From the cell containing the given text, extract its center point as [x, y] coordinate. 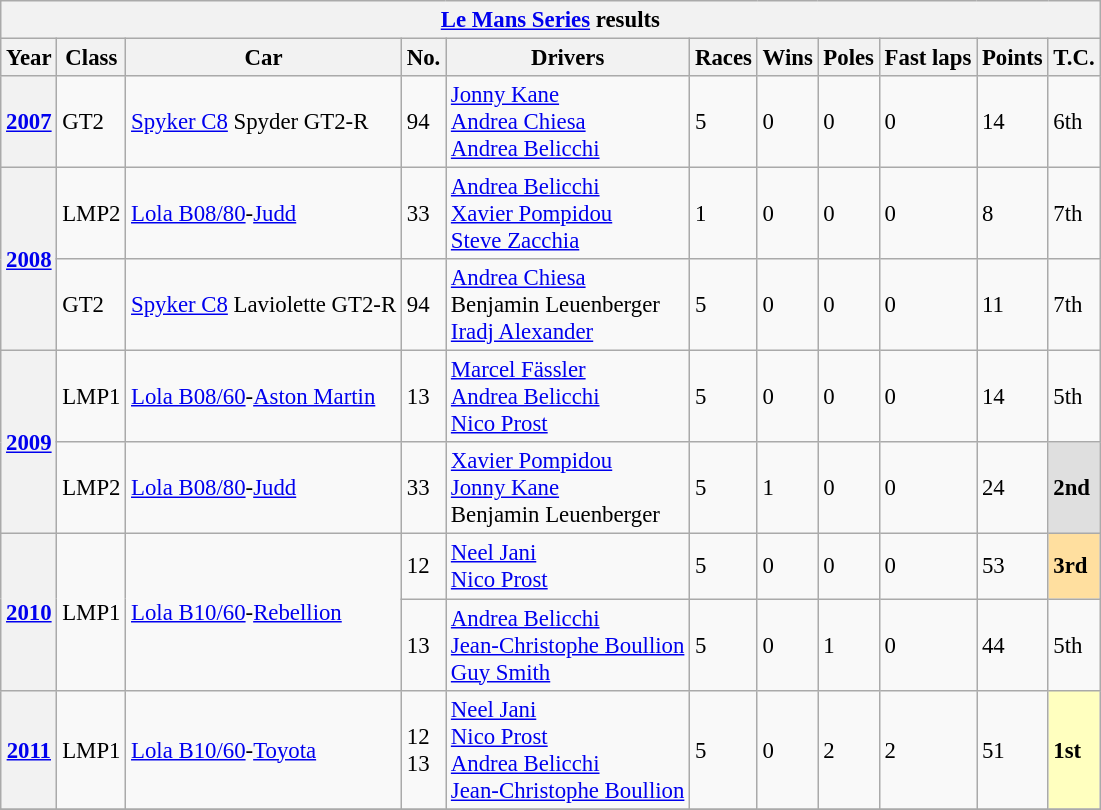
Xavier Pompidou Jonny Kane Benjamin Leuenberger [568, 488]
Car [264, 58]
3rd [1074, 566]
Neel Jani Nico Prost [568, 566]
Marcel Fässler Andrea Belicchi Nico Prost [568, 397]
Fast laps [928, 58]
Andrea Chiesa Benjamin Leuenberger Iradj Alexander [568, 305]
T.C. [1074, 58]
Spyker C8 Laviolette GT2-R [264, 305]
No. [423, 58]
Races [724, 58]
2010 [29, 612]
Year [29, 58]
6th [1074, 122]
44 [1012, 645]
Wins [788, 58]
Poles [848, 58]
2007 [29, 122]
Lola B10/60-Toyota [264, 750]
Le Mans Series results [550, 20]
Drivers [568, 58]
11 [1012, 305]
12 [423, 566]
51 [1012, 750]
1st [1074, 750]
Class [92, 58]
Points [1012, 58]
2008 [29, 260]
24 [1012, 488]
Lola B08/60-Aston Martin [264, 397]
Jonny Kane Andrea Chiesa Andrea Belicchi [568, 122]
2009 [29, 442]
53 [1012, 566]
Neel Jani Nico Prost Andrea Belicchi Jean-Christophe Boullion [568, 750]
Andrea Belicchi Xavier Pompidou Steve Zacchia [568, 214]
Spyker C8 Spyder GT2-R [264, 122]
8 [1012, 214]
2011 [29, 750]
2nd [1074, 488]
1213 [423, 750]
Andrea Belicchi Jean-Christophe Boullion Guy Smith [568, 645]
Lola B10/60-Rebellion [264, 612]
